Identify which cell holds the provided text, then report its (x, y) central coordinate. 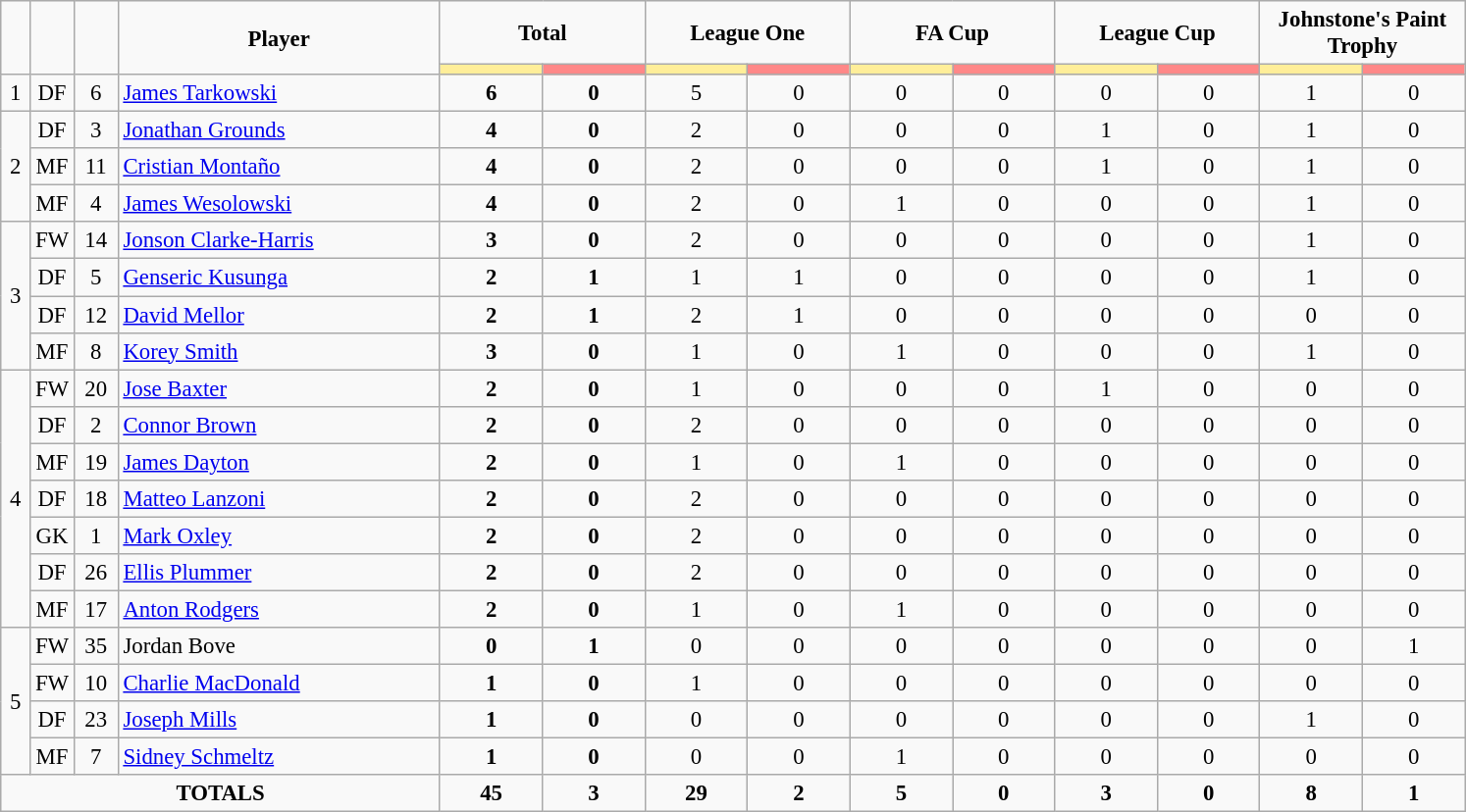
League Cup (1158, 33)
20 (96, 388)
Ellis Plummer (279, 573)
29 (696, 793)
GK (53, 535)
Mark Oxley (279, 535)
Genseric Kusunga (279, 278)
45 (491, 793)
Johnstone's Paint Trophy (1362, 33)
Connor Brown (279, 425)
FA Cup (952, 33)
Jose Baxter (279, 388)
Anton Rodgers (279, 609)
Jordan Bove (279, 646)
35 (96, 646)
Jonathan Grounds (279, 130)
7 (96, 757)
James Tarkowski (279, 93)
David Mellor (279, 315)
Charlie MacDonald (279, 684)
James Dayton (279, 462)
Joseph Mills (279, 720)
26 (96, 573)
17 (96, 609)
Player (279, 37)
Sidney Schmeltz (279, 757)
Korey Smith (279, 351)
Matteo Lanzoni (279, 499)
TOTALS (221, 793)
11 (96, 167)
James Wesolowski (279, 204)
12 (96, 315)
Cristian Montaño (279, 167)
League One (748, 33)
Total (542, 33)
19 (96, 462)
Jonson Clarke-Harris (279, 240)
10 (96, 684)
18 (96, 499)
23 (96, 720)
14 (96, 240)
